Extract the [x, y] coordinate from the center of the cell holding the provided text.  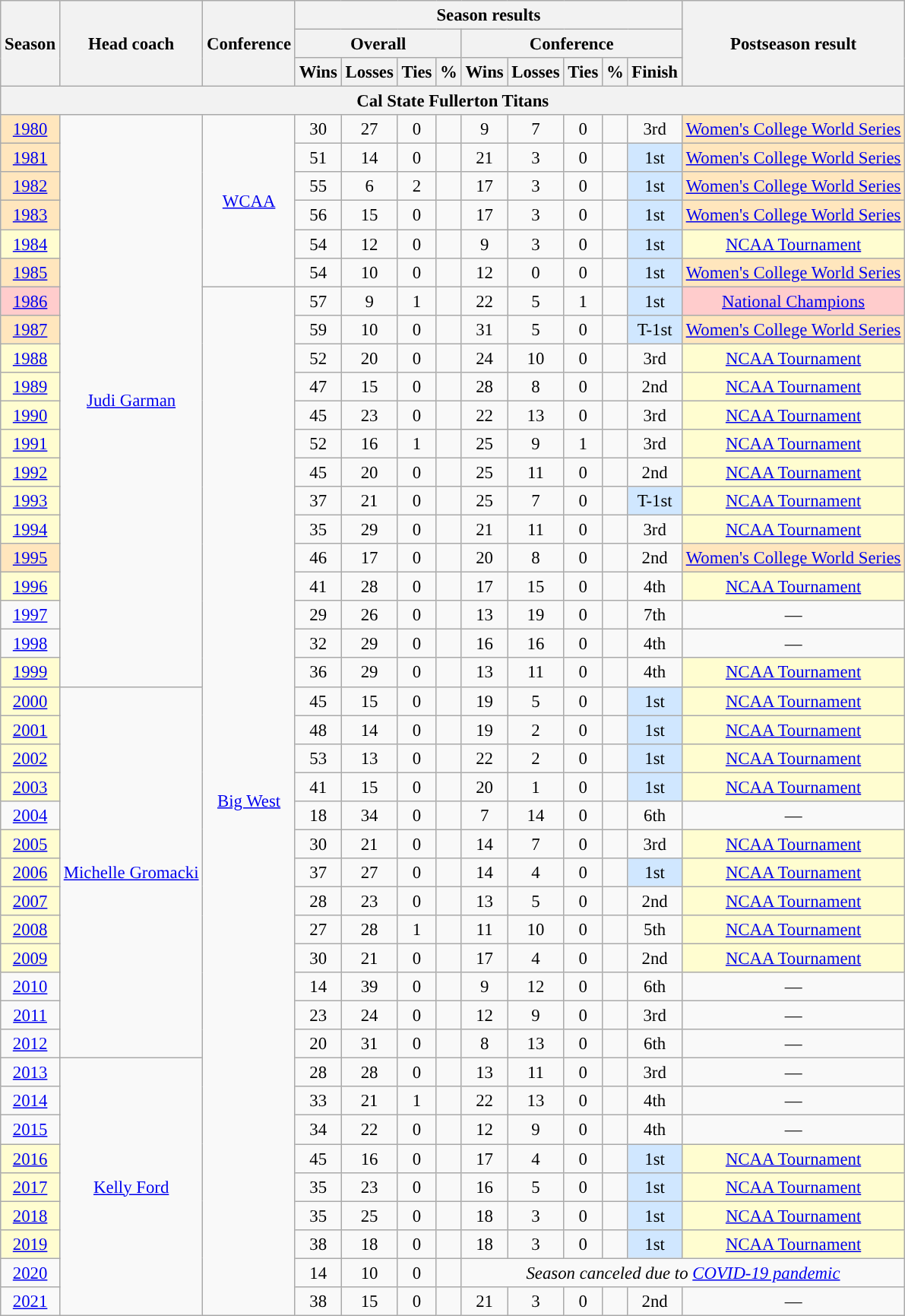
2013 [30, 1073]
2011 [30, 1016]
2007 [30, 901]
2005 [30, 844]
WCAA [249, 201]
47 [318, 387]
6 [369, 186]
56 [318, 215]
1982 [30, 186]
7th [655, 615]
1986 [30, 301]
Big West [249, 801]
1980 [30, 129]
2021 [30, 1302]
59 [318, 329]
2015 [30, 1130]
48 [318, 730]
1999 [30, 673]
39 [369, 987]
1994 [30, 530]
1998 [30, 644]
1992 [30, 472]
Overall [378, 44]
2017 [30, 1187]
2018 [30, 1216]
57 [318, 301]
1985 [30, 272]
5th [655, 930]
2009 [30, 959]
36 [318, 673]
2012 [30, 1044]
1991 [30, 444]
33 [318, 1102]
2002 [30, 758]
2004 [30, 816]
2001 [30, 730]
2016 [30, 1159]
2019 [30, 1244]
1996 [30, 587]
Head coach [131, 44]
1983 [30, 215]
2000 [30, 701]
26 [369, 615]
2014 [30, 1102]
National Champions [793, 301]
Season results [488, 15]
2020 [30, 1273]
53 [318, 758]
Finish [655, 72]
1989 [30, 387]
46 [318, 558]
1993 [30, 501]
1988 [30, 358]
Cal State Fullerton Titans [453, 101]
2008 [30, 930]
Judi Garman [131, 401]
2006 [30, 873]
1984 [30, 244]
Season canceled due to COVID-19 pandemic [683, 1273]
51 [318, 158]
Kelly Ford [131, 1187]
Postseason result [793, 44]
1990 [30, 415]
2010 [30, 987]
32 [318, 644]
1987 [30, 329]
1997 [30, 615]
1981 [30, 158]
1995 [30, 558]
Season [30, 44]
Michelle Gromacki [131, 873]
2003 [30, 787]
55 [318, 186]
